From the cell containing the given text, extract its center point as [x, y] coordinate. 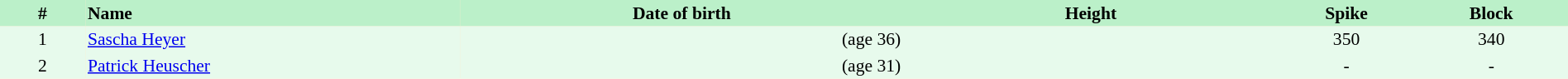
Block [1491, 13]
2 [43, 66]
340 [1491, 40]
(age 31) [681, 66]
Name [273, 13]
Spike [1346, 13]
350 [1346, 40]
Sascha Heyer [273, 40]
# [43, 13]
Height [1090, 13]
Patrick Heuscher [273, 66]
1 [43, 40]
Date of birth [681, 13]
(age 36) [681, 40]
